Extract the (x, y) coordinate from the center of the cell holding the provided text.  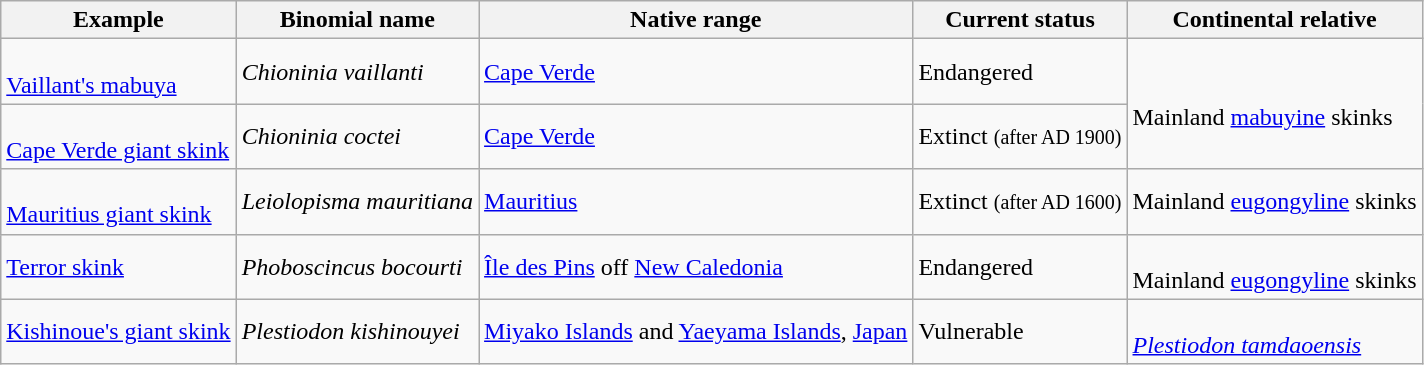
Plestiodon kishinouyei (357, 332)
Leiolopisma mauritiana (357, 202)
Mauritius giant skink (118, 202)
Terror skink (118, 266)
Continental relative (1274, 20)
Mainland mabuyine skinks (1274, 104)
Chioninia vaillanti (357, 72)
Vaillant's mabuya (118, 72)
Native range (696, 20)
Île des Pins off New Caledonia (696, 266)
Cape Verde giant skink (118, 136)
Kishinoue's giant skink (118, 332)
Vulnerable (1020, 332)
Chioninia coctei (357, 136)
Binomial name (357, 20)
Example (118, 20)
Plestiodon tamdaoensis (1274, 332)
Current status (1020, 20)
Extinct (after AD 1600) (1020, 202)
Miyako Islands and Yaeyama Islands, Japan (696, 332)
Mauritius (696, 202)
Phoboscincus bocourti (357, 266)
Extinct (after AD 1900) (1020, 136)
